Output the [x, y] coordinate of the center of the cell containing the given text.  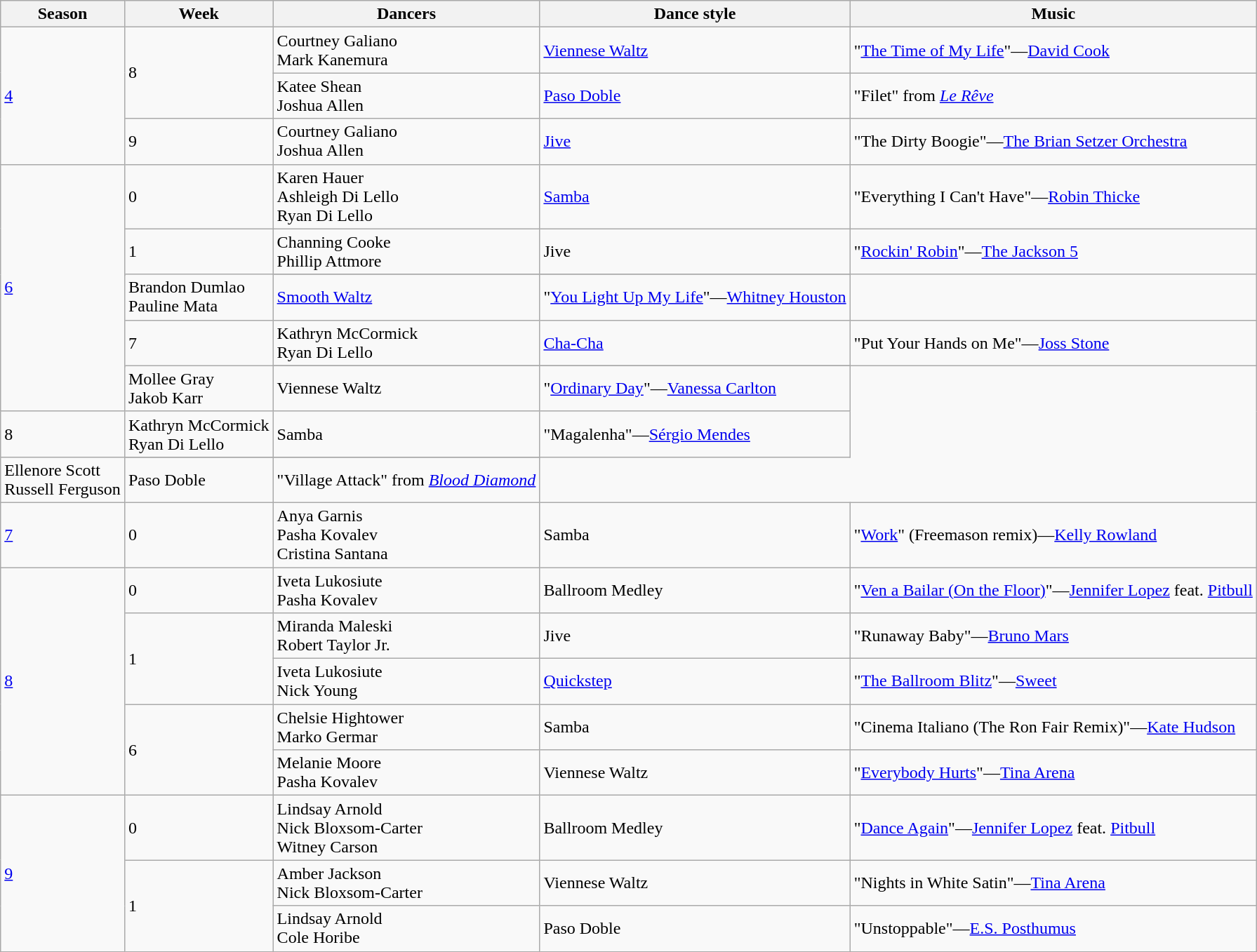
"Magalenha"—Sérgio Mendes [695, 434]
Chelsie HightowerMarko Germar [406, 727]
"Dance Again"—Jennifer Lopez feat. Pitbull [1053, 828]
Dance style [695, 14]
Courtney GalianoMark Kanemura [406, 51]
"Put Your Hands on Me"—Joss Stone [1053, 342]
"Filet" from Le Rêve [1053, 95]
Dancers [406, 14]
"Village Attack" from Blood Diamond [406, 480]
"Unstoppable"—E.S. Posthumus [1053, 929]
Amber JacksonNick Bloxsom-Carter [406, 883]
4 [63, 95]
Quickstep [695, 682]
"Nights in White Satin"—Tina Arena [1053, 883]
Anya GarnisPasha KovalevCristina Santana [406, 535]
"Work" (Freemason remix)—Kelly Rowland [1053, 535]
"The Dirty Boogie"—The Brian Setzer Orchestra [1053, 142]
Smooth Waltz [406, 297]
Mollee GrayJakob Karr [199, 389]
Katee SheanJoshua Allen [406, 95]
Brandon DumlaoPauline Mata [199, 297]
Iveta LukosiutePasha Kovalev [406, 589]
Cha-Cha [695, 342]
"The Ballroom Blitz"—Sweet [1053, 682]
Ellenore ScottRussell Ferguson [63, 480]
Lindsay ArnoldNick Bloxsom-CarterWitney Carson [406, 828]
Lindsay ArnoldCole Horibe [406, 929]
"The Time of My Life"—David Cook [1053, 51]
Iveta LukosiuteNick Young [406, 682]
Courtney GalianoJoshua Allen [406, 142]
Melanie MoorePasha Kovalev [406, 773]
Week [199, 14]
Miranda MaleskiRobert Taylor Jr. [406, 636]
"Cinema Italiano (The Ron Fair Remix)"—Kate Hudson [1053, 727]
"Ordinary Day"—Vanessa Carlton [695, 389]
Season [63, 14]
"Everybody Hurts"—Tina Arena [1053, 773]
Karen HauerAshleigh Di LelloRyan Di Lello [406, 196]
Music [1053, 14]
"Runaway Baby"—Bruno Mars [1053, 636]
"Everything I Can't Have"—Robin Thicke [1053, 196]
"You Light Up My Life"—Whitney Houston [695, 297]
"Ven a Bailar (On the Floor)"—Jennifer Lopez feat. Pitbull [1053, 589]
"Rockin' Robin"—The Jackson 5 [1053, 251]
Channing CookePhillip Attmore [406, 251]
